Detect which cell encompasses the target text, then output its (X, Y) center coordinate. 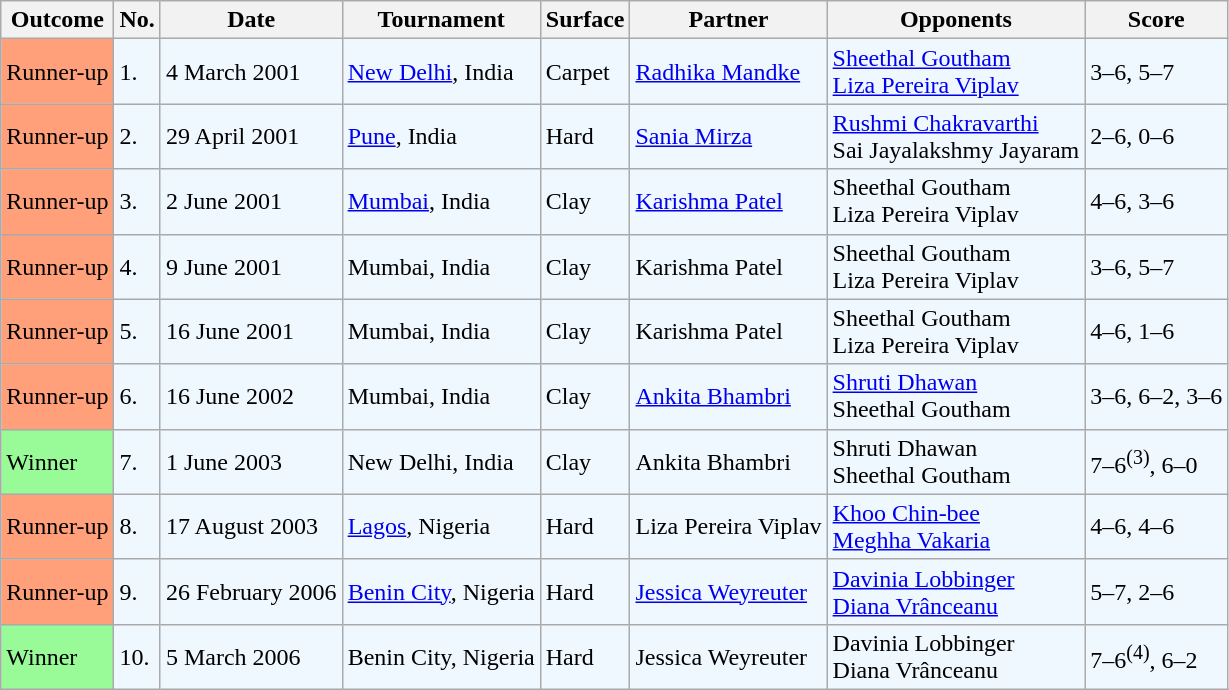
Carpet (585, 72)
Tournament (441, 20)
Pune, India (441, 136)
Sania Mirza (728, 136)
1. (137, 72)
2. (137, 136)
2–6, 0–6 (1156, 136)
4–6, 4–6 (1156, 526)
7. (137, 462)
3–6, 6–2, 3–6 (1156, 396)
Khoo Chin-bee Meghha Vakaria (956, 526)
Outcome (58, 20)
4–6, 3–6 (1156, 202)
4 March 2001 (251, 72)
10. (137, 656)
Radhika Mandke (728, 72)
16 June 2002 (251, 396)
29 April 2001 (251, 136)
7–6(3), 6–0 (1156, 462)
4. (137, 266)
16 June 2001 (251, 332)
17 August 2003 (251, 526)
5 March 2006 (251, 656)
Score (1156, 20)
2 June 2001 (251, 202)
No. (137, 20)
4–6, 1–6 (1156, 332)
Lagos, Nigeria (441, 526)
Liza Pereira Viplav (728, 526)
6. (137, 396)
5–7, 2–6 (1156, 592)
5. (137, 332)
9. (137, 592)
Surface (585, 20)
7–6(4), 6–2 (1156, 656)
8. (137, 526)
1 June 2003 (251, 462)
3. (137, 202)
Opponents (956, 20)
9 June 2001 (251, 266)
26 February 2006 (251, 592)
Rushmi Chakravarthi Sai Jayalakshmy Jayaram (956, 136)
Partner (728, 20)
Date (251, 20)
